Capture the cell that displays the provided text and extract its (X, Y) central coordinate. 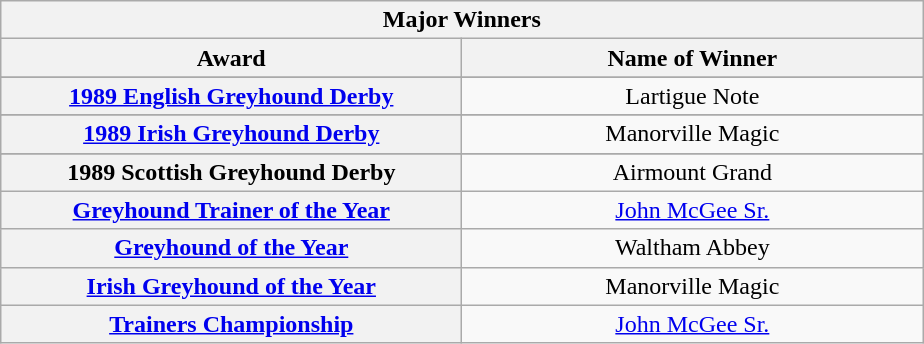
1989 English Greyhound Derby (232, 96)
Airmount Grand (692, 172)
Name of Winner (692, 58)
Waltham Abbey (692, 248)
1989 Irish Greyhound Derby (232, 134)
Trainers Championship (232, 324)
Award (232, 58)
Irish Greyhound of the Year (232, 286)
Greyhound of the Year (232, 248)
Major Winners (462, 20)
1989 Scottish Greyhound Derby (232, 172)
Greyhound Trainer of the Year (232, 210)
Lartigue Note (692, 96)
